Locate the cell with the specified text and output its (X, Y) center coordinate. 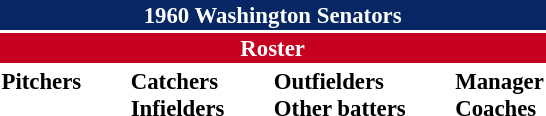
Roster (272, 48)
1960 Washington Senators (272, 15)
